Search for the cell housing the specified text and yield its [X, Y] center coordinate. 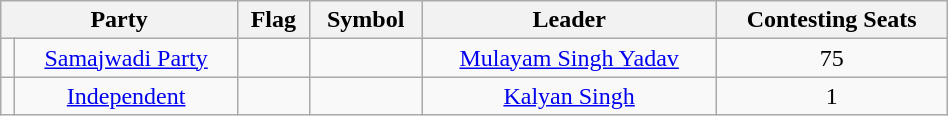
1 [832, 96]
Flag [273, 20]
Contesting Seats [832, 20]
Mulayam Singh Yadav [569, 58]
Kalyan Singh [569, 96]
Symbol [366, 20]
Party [120, 20]
Independent [126, 96]
Samajwadi Party [126, 58]
75 [832, 58]
Leader [569, 20]
